From the cell containing the given text, extract its center point as [X, Y] coordinate. 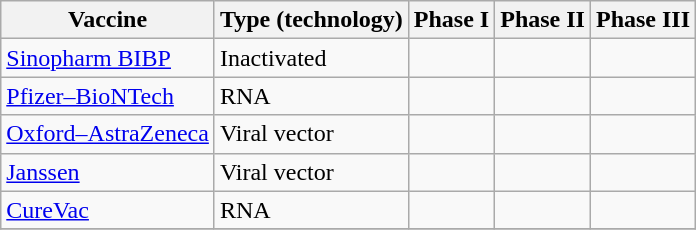
Phase I [451, 20]
Oxford–AstraZeneca [108, 134]
Janssen [108, 172]
Phase II [543, 20]
Type (technology) [311, 20]
Pfizer–BioNTech [108, 96]
CureVac [108, 210]
Phase III [642, 20]
Vaccine [108, 20]
Inactivated [311, 58]
Sinopharm BIBP [108, 58]
